Pinpoint the cell where the given text exists, returning its (x, y) midpoint coordinate. 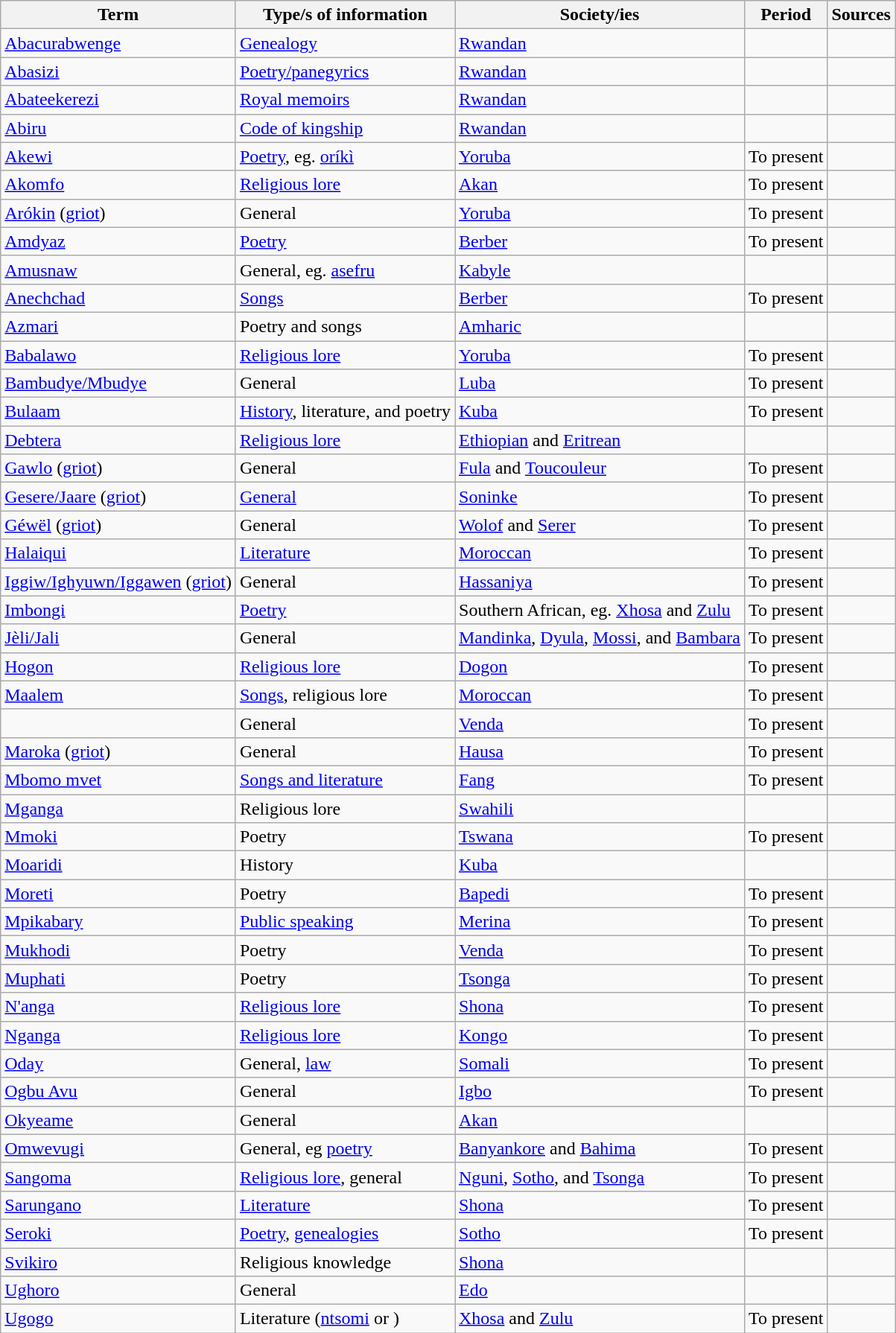
Mpikabary (118, 922)
General, eg poetry (345, 1148)
Gawlo (griot) (118, 468)
General, eg. asefru (345, 270)
Ughoro (118, 1291)
Banyankore and Bahima (599, 1148)
Southern African, eg. Xhosa and Zulu (599, 610)
Tswana (599, 837)
History, literature, and poetry (345, 412)
Anechchad (118, 298)
Swahili (599, 808)
Akewi (118, 156)
Debtera (118, 440)
N'anga (118, 1007)
Sources (861, 15)
Jèli/Jali (118, 638)
Period (787, 15)
Moaridi (118, 865)
Bapedi (599, 894)
Luba (599, 384)
Amusnaw (118, 270)
Type/s of information (345, 15)
Nguni, Sotho, and Tsonga (599, 1177)
Fang (599, 780)
Bulaam (118, 412)
Ogbu Avu (118, 1092)
Songs, religious lore (345, 695)
Omwevugi (118, 1148)
Religious knowledge (345, 1262)
Halaiqui (118, 553)
Babalawo (118, 355)
Fula and Toucouleur (599, 468)
Iggiw/Ighyuwn/Iggawen (griot) (118, 582)
Akomfo (118, 185)
Mganga (118, 808)
Sotho (599, 1233)
Nganga (118, 1035)
Poetry/panegyrics (345, 71)
Mmoki (118, 837)
Abiru (118, 128)
Oday (118, 1063)
Igbo (599, 1092)
Xhosa and Zulu (599, 1319)
Term (118, 15)
Mbomo mvet (118, 780)
Amdyaz (118, 241)
Soninke (599, 497)
Merina (599, 922)
Maalem (118, 695)
Abateekerezi (118, 100)
Mandinka, Dyula, Mossi, and Bambara (599, 638)
Royal memoirs (345, 100)
Hausa (599, 751)
Genealogy (345, 43)
Okyeame (118, 1120)
Edo (599, 1291)
Abasizi (118, 71)
Ethiopian and Eritrean (599, 440)
Maroka (griot) (118, 751)
Moreti (118, 894)
Azmari (118, 326)
Tsonga (599, 979)
Gesere/Jaare (griot) (118, 497)
Hassaniya (599, 582)
Mukhodi (118, 950)
Muphati (118, 979)
Dogon (599, 666)
Songs and literature (345, 780)
Society/ies (599, 15)
Bambudye/Mbudye (118, 384)
Arókin (griot) (118, 213)
Seroki (118, 1233)
Kongo (599, 1035)
Géwël (griot) (118, 525)
Wolof and Serer (599, 525)
Abacurabwenge (118, 43)
Literature (ntsomi or ) (345, 1319)
Poetry, genealogies (345, 1233)
Sangoma (118, 1177)
History (345, 865)
Code of kingship (345, 128)
Ugogo (118, 1319)
Sarungano (118, 1205)
Imbongi (118, 610)
Kabyle (599, 270)
General, law (345, 1063)
Songs (345, 298)
Amharic (599, 326)
Poetry and songs (345, 326)
Public speaking (345, 922)
Poetry, eg. oríkì (345, 156)
Religious lore, general (345, 1177)
Somali (599, 1063)
Hogon (118, 666)
Svikiro (118, 1262)
